From the cell containing the given text, extract its center point as [X, Y] coordinate. 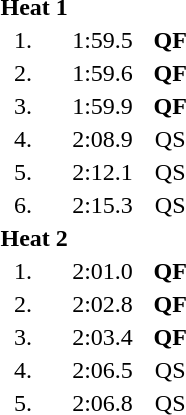
2:08.9 [102, 139]
2:15.3 [102, 205]
1:59.6 [102, 73]
2:06.5 [102, 370]
1:59.5 [102, 40]
1:59.9 [102, 106]
2:03.4 [102, 337]
2:02.8 [102, 304]
2:01.0 [102, 271]
2:12.1 [102, 172]
